Output the [x, y] coordinate of the center of the cell containing the given text.  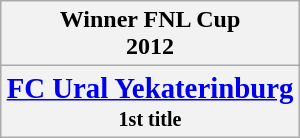
FC Ural Yekaterinburg1st title [150, 102]
Winner FNL Cup2012 [150, 34]
